Return (x, y) of the center of cell containing provided text 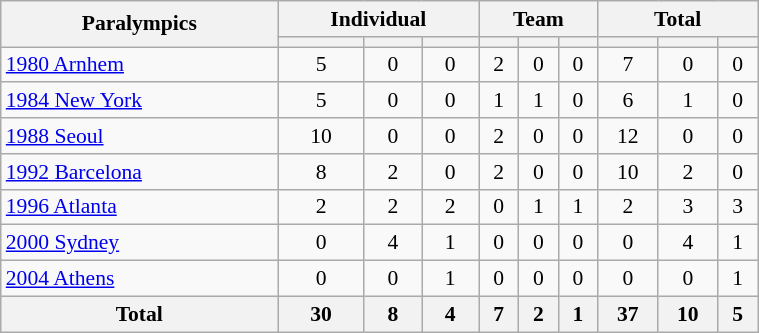
1988 Seoul (140, 136)
Individual (378, 19)
1996 Atlanta (140, 207)
37 (628, 314)
1980 Arnhem (140, 65)
Paralympics (140, 24)
Team (538, 19)
30 (322, 314)
12 (628, 136)
2000 Sydney (140, 243)
6 (628, 101)
1992 Barcelona (140, 172)
1984 New York (140, 101)
2004 Athens (140, 279)
